Return (X, Y) of the center of cell containing provided text 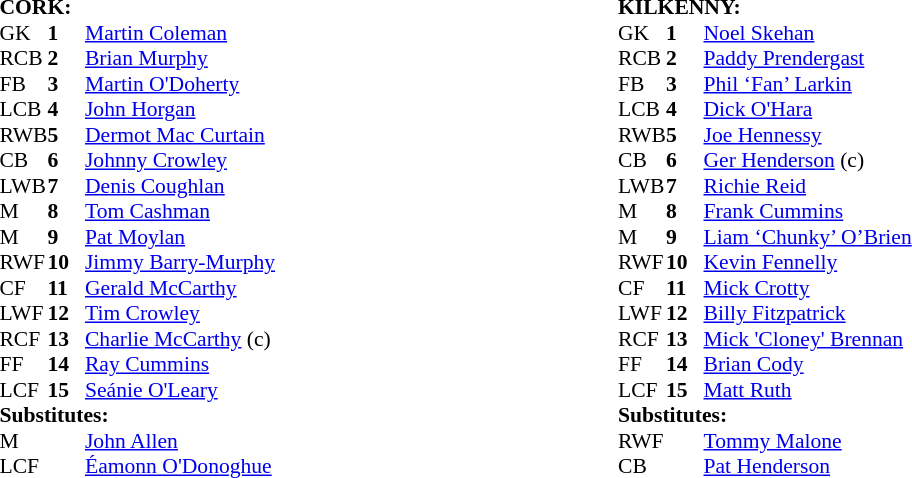
Pat Moylan (180, 237)
Mick Crotty (808, 288)
GK (642, 33)
Johnny Crowley (180, 161)
Dick O'Hara (808, 109)
Mick 'Cloney' Brennan (808, 339)
Frank Cummins (808, 211)
Gerald McCarthy (180, 288)
Joe Hennessy (808, 135)
CB (642, 161)
Paddy Prendergast (808, 59)
Billy Fitzpatrick (808, 313)
LWF (642, 313)
FF (642, 365)
LCF (642, 390)
FB (642, 84)
Jimmy Barry-Murphy (180, 263)
RCF (642, 339)
John Horgan (180, 109)
Tom Cashman (180, 211)
RWB (642, 135)
LWB (642, 186)
Ger Henderson (c) (808, 161)
Martin O'Doherty (180, 84)
Noel Skehan (808, 33)
Richie Reid (808, 186)
Charlie McCarthy (c) (180, 339)
Liam ‘Chunky’ O’Brien (808, 237)
Tommy Malone (808, 441)
Tim Crowley (180, 313)
Phil ‘Fan’ Larkin (808, 84)
Denis Coughlan (180, 186)
John Allen (180, 441)
Matt Ruth (808, 390)
RCB (642, 59)
Kevin Fennelly (808, 263)
Seánie O'Leary (180, 390)
LCB (642, 109)
Dermot Mac Curtain (180, 135)
Substitutes: (765, 415)
Brian Murphy (180, 59)
Brian Cody (808, 365)
Martin Coleman (180, 33)
CF (642, 288)
Ray Cummins (180, 365)
